Determine the (X, Y) coordinate at the center of the cell enclosing the given text.  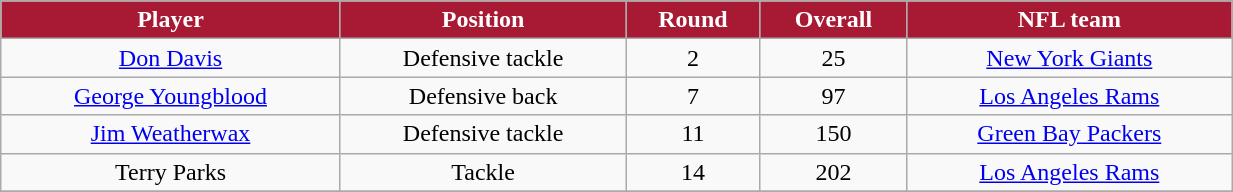
7 (693, 96)
14 (693, 172)
Green Bay Packers (1070, 134)
Round (693, 20)
Position (483, 20)
New York Giants (1070, 58)
2 (693, 58)
25 (834, 58)
Player (171, 20)
George Youngblood (171, 96)
11 (693, 134)
97 (834, 96)
Jim Weatherwax (171, 134)
202 (834, 172)
NFL team (1070, 20)
Tackle (483, 172)
Don Davis (171, 58)
Terry Parks (171, 172)
150 (834, 134)
Defensive back (483, 96)
Overall (834, 20)
